For the text-containing cell, return its midpoint in (X, Y) coordinate format. 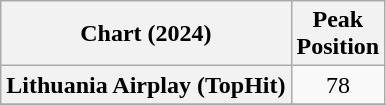
Lithuania Airplay (TopHit) (146, 85)
Chart (2024) (146, 34)
78 (338, 85)
PeakPosition (338, 34)
